Return the (x, y) coordinate for the center point of the cell that contains the specified text.  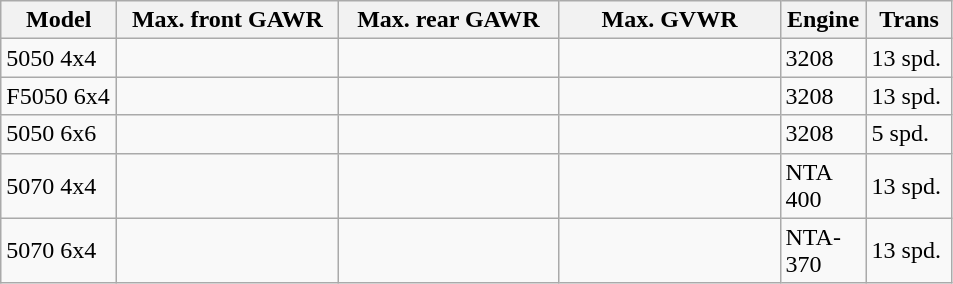
Max. front GAWR (228, 20)
Max. GVWR (670, 20)
5070 4x4 (59, 186)
Trans (909, 20)
5050 6x6 (59, 134)
Engine (823, 20)
Max. rear GAWR (448, 20)
5 spd. (909, 134)
5050 4x4 (59, 58)
NTA 400 (823, 186)
NTA-370 (823, 250)
5070 6x4 (59, 250)
Model (59, 20)
F5050 6x4 (59, 96)
